For the text-containing cell, return its midpoint in [X, Y] coordinate format. 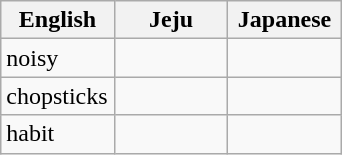
English [58, 20]
habit [58, 134]
noisy [58, 58]
chopsticks [58, 96]
Japanese [285, 20]
Jeju [171, 20]
